Determine the [x, y] coordinate at the center of the cell enclosing the given text.  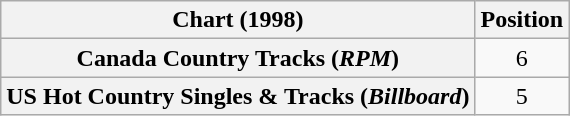
5 [522, 96]
Canada Country Tracks (RPM) [238, 58]
Position [522, 20]
US Hot Country Singles & Tracks (Billboard) [238, 96]
Chart (1998) [238, 20]
6 [522, 58]
